Extract the (X, Y) coordinate from the center of the cell holding the provided text.  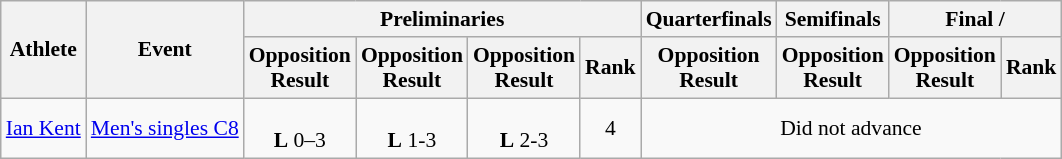
Ian Kent (44, 128)
Men's singles C8 (165, 128)
Semifinals (833, 19)
Quarterfinals (709, 19)
Preliminaries (442, 19)
L 0–3 (300, 128)
Athlete (44, 50)
Event (165, 50)
4 (610, 128)
Did not advance (852, 128)
L 1-3 (412, 128)
L 2-3 (524, 128)
Final / (976, 19)
